Capture the cell that displays the provided text and extract its (X, Y) central coordinate. 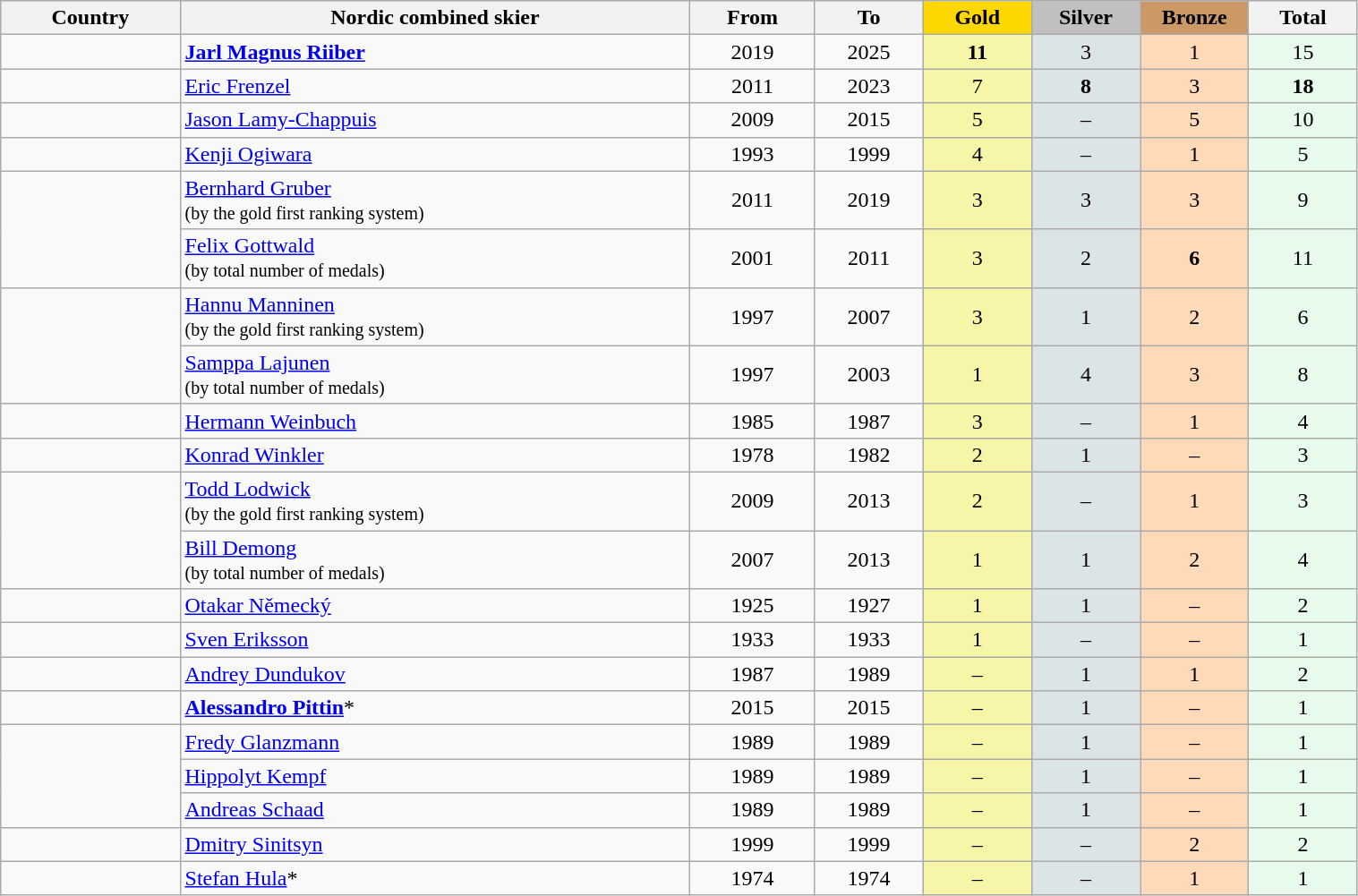
Alessandro Pittin* (435, 708)
Nordic combined skier (435, 18)
1993 (752, 154)
2025 (868, 52)
Andrey Dundukov (435, 674)
Bronze (1194, 18)
1982 (868, 455)
Stefan Hula* (435, 878)
Dmitry Sinitsyn (435, 844)
1978 (752, 455)
Hannu Manninen(by the gold first ranking system) (435, 317)
From (752, 18)
Total (1303, 18)
Fredy Glanzmann (435, 742)
Jarl Magnus Riiber (435, 52)
Konrad Winkler (435, 455)
Otakar Německý (435, 606)
1985 (752, 421)
Gold (978, 18)
Bernhard Gruber(by the gold first ranking system) (435, 201)
7 (978, 86)
Hippolyt Kempf (435, 776)
To (868, 18)
2001 (752, 258)
15 (1303, 52)
1927 (868, 606)
Samppa Lajunen(by total number of medals) (435, 374)
9 (1303, 201)
Country (90, 18)
Felix Gottwald(by total number of medals) (435, 258)
10 (1303, 120)
Sven Eriksson (435, 640)
1925 (752, 606)
2003 (868, 374)
Kenji Ogiwara (435, 154)
2023 (868, 86)
Eric Frenzel (435, 86)
Todd Lodwick(by the gold first ranking system) (435, 501)
Andreas Schaad (435, 810)
Hermann Weinbuch (435, 421)
Jason Lamy-Chappuis (435, 120)
Bill Demong(by total number of medals) (435, 559)
Silver (1085, 18)
18 (1303, 86)
